Locate the cell with the specified text and output its (x, y) center coordinate. 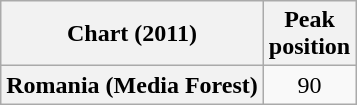
Romania (Media Forest) (132, 85)
Chart (2011) (132, 34)
90 (309, 85)
Peakposition (309, 34)
